Determine the [X, Y] coordinate at the center of the cell enclosing the given text.  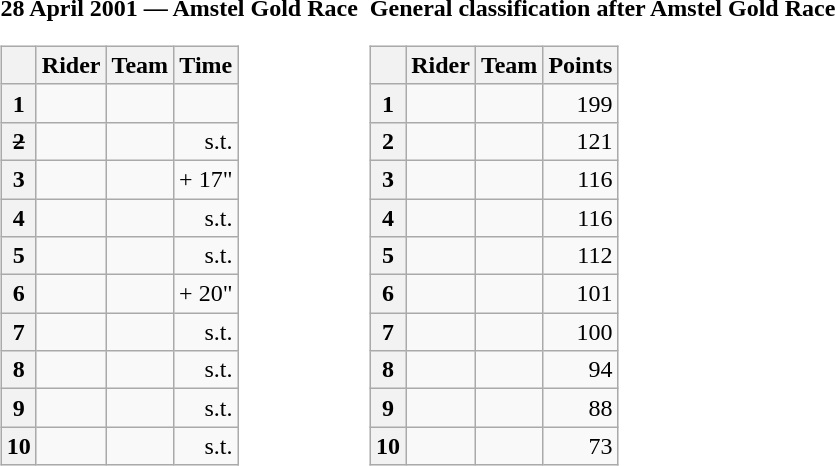
94 [580, 370]
88 [580, 408]
100 [580, 332]
+ 17" [206, 179]
Points [580, 65]
73 [580, 446]
121 [580, 141]
101 [580, 294]
112 [580, 256]
Time [206, 65]
199 [580, 103]
+ 20" [206, 294]
